From the cell containing the given text, extract its center point as [X, Y] coordinate. 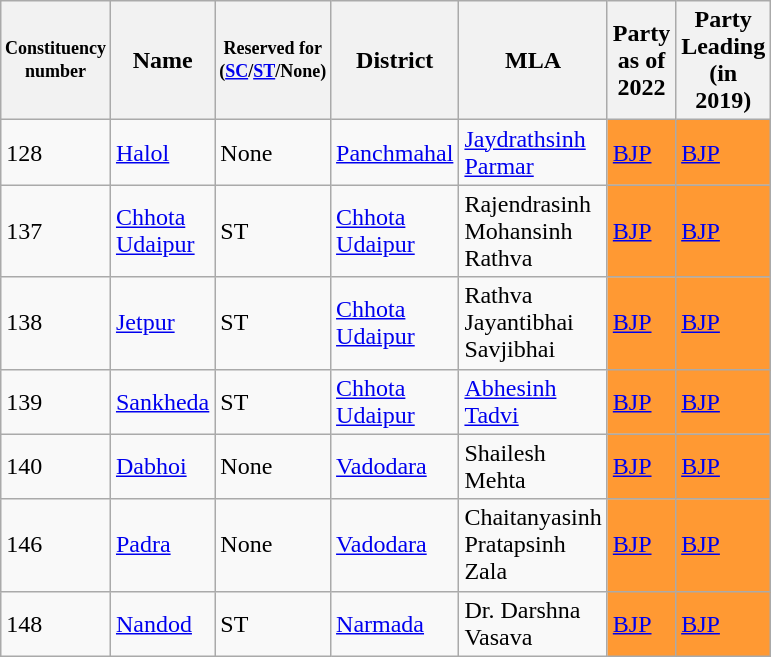
Panchmahal [395, 152]
148 [56, 624]
Rajendrasinh Mohansinh Rathva [533, 231]
Narmada [395, 624]
Nandod [162, 624]
Chaitanyasinh Pratapsinh Zala [533, 545]
Jetpur [162, 323]
District [395, 60]
Sankheda [162, 402]
140 [56, 466]
138 [56, 323]
Shailesh Mehta [533, 466]
Dabhoi [162, 466]
Padra [162, 545]
Partyas of 2022 [641, 60]
146 [56, 545]
Reserved for (SC/ST/None) [273, 60]
MLA [533, 60]
Rathva Jayantibhai Savjibhai [533, 323]
Halol [162, 152]
Name [162, 60]
139 [56, 402]
Party Leading(in 2019) [724, 60]
Dr. Darshna Vasava [533, 624]
128 [56, 152]
Abhesinh Tadvi [533, 402]
137 [56, 231]
Constituency number [56, 60]
Jaydrathsinh Parmar [533, 152]
